Scan for the cell matching the given text and deliver its [X, Y] coordinate at center. 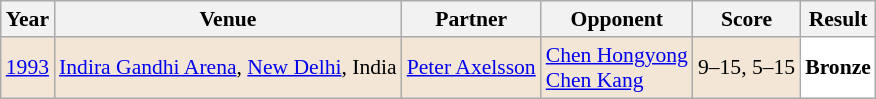
Result [838, 19]
9–15, 5–15 [746, 68]
Opponent [617, 19]
Peter Axelsson [472, 68]
Venue [228, 19]
Score [746, 19]
1993 [28, 68]
Indira Gandhi Arena, New Delhi, India [228, 68]
Bronze [838, 68]
Partner [472, 19]
Chen Hongyong Chen Kang [617, 68]
Year [28, 19]
